Extract the [X, Y] coordinate from the center of the cell holding the provided text.  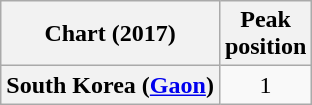
South Korea (Gaon) [110, 85]
Peakposition [265, 34]
Chart (2017) [110, 34]
1 [265, 85]
